Search for the cell housing the specified text and yield its (x, y) center coordinate. 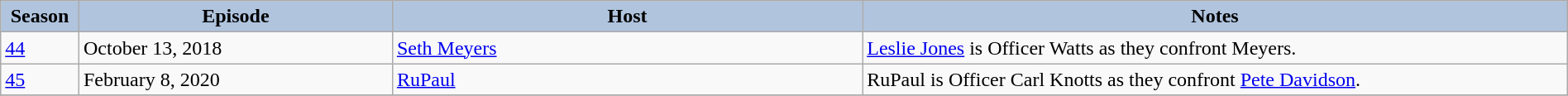
February 8, 2020 (235, 79)
RuPaul is Officer Carl Knotts as they confront Pete Davidson. (1216, 79)
45 (40, 79)
Season (40, 17)
Host (627, 17)
Leslie Jones is Officer Watts as they confront Meyers. (1216, 48)
Episode (235, 17)
Notes (1216, 17)
October 13, 2018 (235, 48)
RuPaul (627, 79)
Seth Meyers (627, 48)
44 (40, 48)
